Capture the cell that displays the provided text and extract its [X, Y] central coordinate. 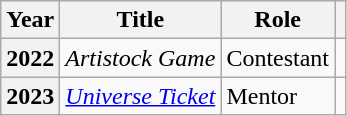
Universe Ticket [140, 96]
Role [278, 20]
2023 [30, 96]
2022 [30, 58]
Title [140, 20]
Contestant [278, 58]
Mentor [278, 96]
Year [30, 20]
Artistock Game [140, 58]
